Extract the [x, y] coordinate from the center of the cell holding the provided text.  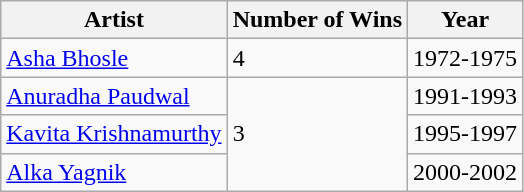
Year [466, 20]
1991-1993 [466, 96]
1972-1975 [466, 58]
4 [317, 58]
Alka Yagnik [114, 172]
2000-2002 [466, 172]
Number of Wins [317, 20]
Asha Bhosle [114, 58]
3 [317, 134]
1995-1997 [466, 134]
Anuradha Paudwal [114, 96]
Artist [114, 20]
Kavita Krishnamurthy [114, 134]
